From the cell containing the given text, extract its center point as [x, y] coordinate. 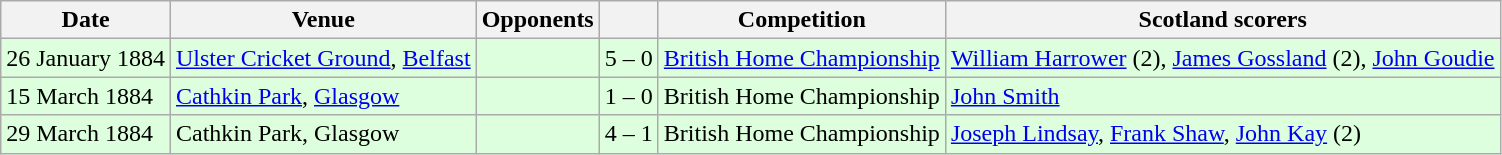
Ulster Cricket Ground, Belfast [323, 58]
26 January 1884 [86, 58]
15 March 1884 [86, 96]
Date [86, 20]
Venue [323, 20]
4 – 1 [628, 134]
Joseph Lindsay, Frank Shaw, John Kay (2) [1222, 134]
5 – 0 [628, 58]
29 March 1884 [86, 134]
John Smith [1222, 96]
Scotland scorers [1222, 20]
Competition [802, 20]
1 – 0 [628, 96]
Opponents [538, 20]
William Harrower (2), James Gossland (2), John Goudie [1222, 58]
